Determine the (X, Y) coordinate at the center of the cell enclosing the given text.  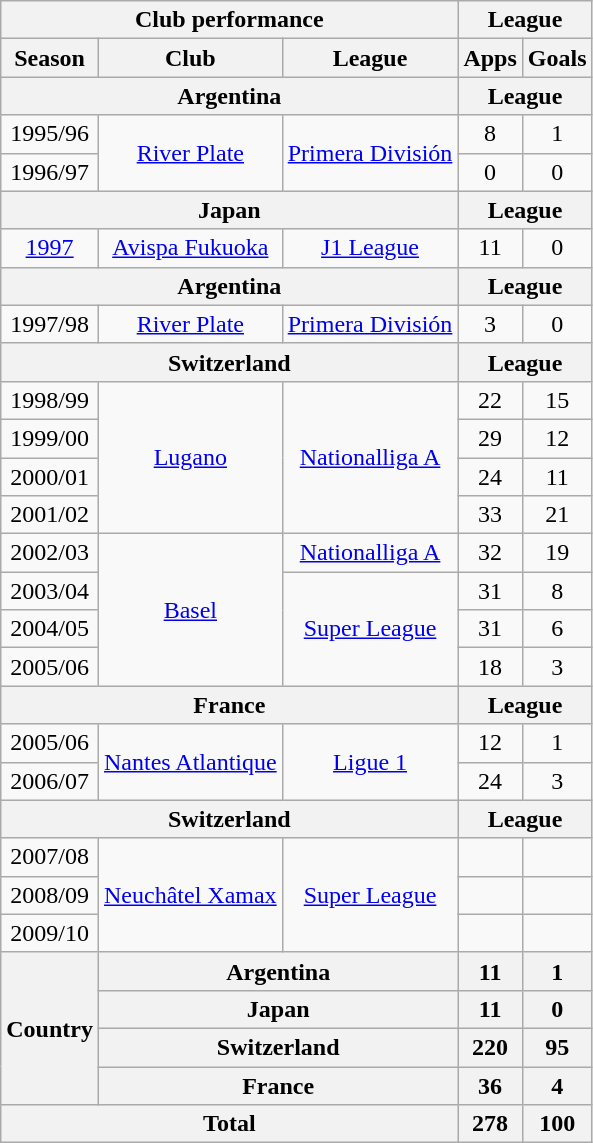
2003/04 (50, 591)
21 (557, 515)
Country (50, 1028)
36 (490, 1085)
2007/08 (50, 857)
2002/03 (50, 553)
2004/05 (50, 629)
2009/10 (50, 933)
1996/97 (50, 172)
Basel (190, 610)
Season (50, 58)
Goals (557, 58)
Club performance (230, 20)
1997/98 (50, 324)
2006/07 (50, 781)
Avispa Fukuoka (190, 248)
2000/01 (50, 477)
278 (490, 1124)
1997 (50, 248)
15 (557, 400)
22 (490, 400)
4 (557, 1085)
Apps (490, 58)
220 (490, 1047)
1998/99 (50, 400)
95 (557, 1047)
6 (557, 629)
Club (190, 58)
Nantes Atlantique (190, 762)
29 (490, 438)
2001/02 (50, 515)
32 (490, 553)
Neuchâtel Xamax (190, 895)
Lugano (190, 457)
1995/96 (50, 134)
Ligue 1 (370, 762)
2008/09 (50, 895)
J1 League (370, 248)
33 (490, 515)
100 (557, 1124)
Total (230, 1124)
1999/00 (50, 438)
18 (490, 667)
19 (557, 553)
